Extract the (x, y) coordinate from the center of the cell holding the provided text.  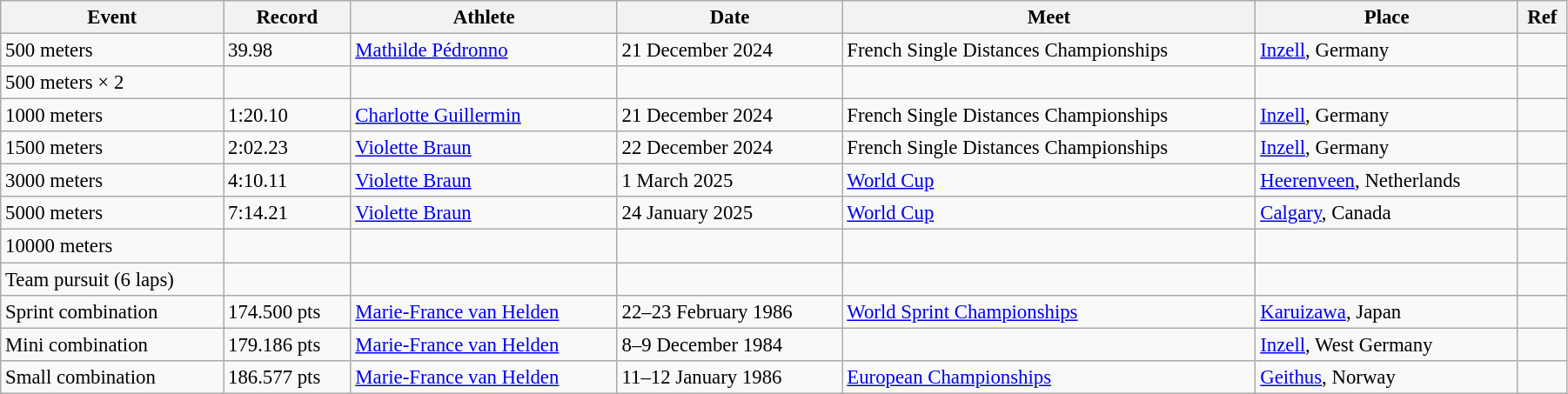
Team pursuit (6 laps) (112, 279)
Record (287, 17)
Ref (1542, 17)
Inzell, West Germany (1387, 344)
1 March 2025 (729, 181)
Mathilde Pédronno (484, 50)
39.98 (287, 50)
1500 meters (112, 148)
11–12 January 1986 (729, 377)
Event (112, 17)
7:14.21 (287, 213)
186.577 pts (287, 377)
24 January 2025 (729, 213)
10000 meters (112, 246)
Geithus, Norway (1387, 377)
22–23 February 1986 (729, 311)
Karuizawa, Japan (1387, 311)
Mini combination (112, 344)
Date (729, 17)
5000 meters (112, 213)
Calgary, Canada (1387, 213)
22 December 2024 (729, 148)
1000 meters (112, 116)
8–9 December 1984 (729, 344)
4:10.11 (287, 181)
European Championships (1049, 377)
Meet (1049, 17)
Place (1387, 17)
1:20.10 (287, 116)
179.186 pts (287, 344)
Charlotte Guillermin (484, 116)
Athlete (484, 17)
Sprint combination (112, 311)
Small combination (112, 377)
Heerenveen, Netherlands (1387, 181)
World Sprint Championships (1049, 311)
2:02.23 (287, 148)
500 meters × 2 (112, 83)
174.500 pts (287, 311)
3000 meters (112, 181)
500 meters (112, 50)
